From the cell containing the given text, extract its center point as [x, y] coordinate. 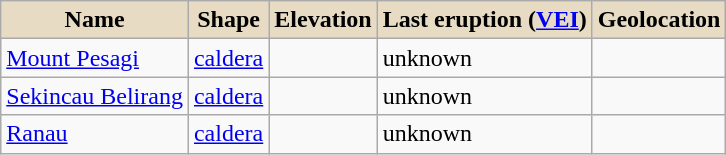
Name [95, 20]
Geolocation [659, 20]
Ranau [95, 134]
Last eruption (VEI) [484, 20]
Elevation [323, 20]
Mount Pesagi [95, 58]
Sekincau Belirang [95, 96]
Shape [228, 20]
